Search for the cell housing the specified text and yield its (X, Y) center coordinate. 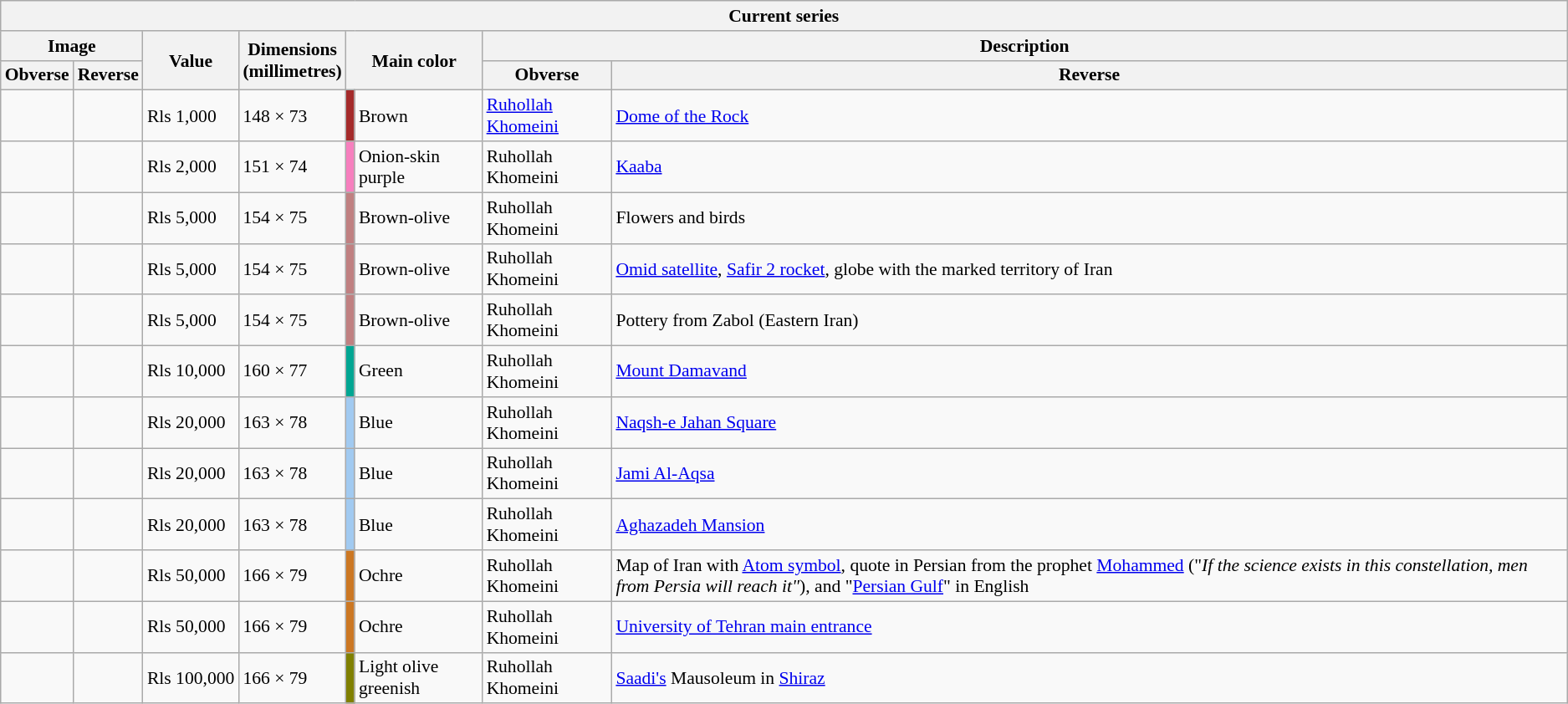
Rls 100,000 (191, 677)
Rls 10,000 (191, 371)
Rls 1,000 (191, 115)
148 × 73 (292, 115)
Rls 2,000 (191, 167)
Flowers and birds (1089, 217)
Description (1025, 46)
University of Tehran main entrance (1089, 627)
Dome of the Rock (1089, 115)
Naqsh-e Jahan Square (1089, 423)
Saadi's Mausoleum in Shiraz (1089, 677)
Light olive greenish (418, 677)
Current series (784, 16)
Image (72, 46)
Aghazadeh Mansion (1089, 525)
Mount Damavand (1089, 371)
Jami Al-Aqsa (1089, 473)
Kaaba (1089, 167)
151 × 74 (292, 167)
Value (191, 60)
Omid satellite, Safir 2 rocket, globe with the marked territory of Iran (1089, 269)
Onion-skin purple (418, 167)
160 × 77 (292, 371)
Pottery from Zabol (Eastern Iran) (1089, 321)
Dimensions(millimetres) (292, 60)
Green (418, 371)
Brown (418, 115)
Main color (415, 60)
